Extract the (x, y) coordinate from the center of the cell holding the provided text.  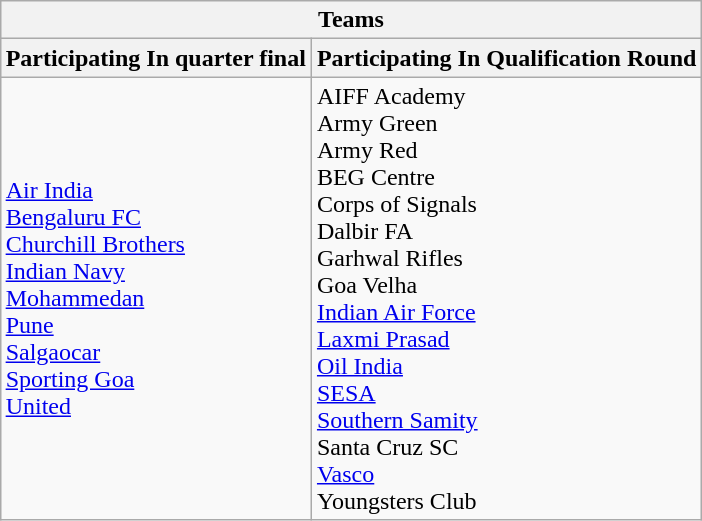
Teams (351, 20)
Participating In Qualification Round (506, 58)
Air IndiaBengaluru FCChurchill BrothersIndian NavyMohammedanPuneSalgaocarSporting GoaUnited (156, 298)
Participating In quarter final (156, 58)
